Extract the (x, y) coordinate from the center of the cell holding the provided text.  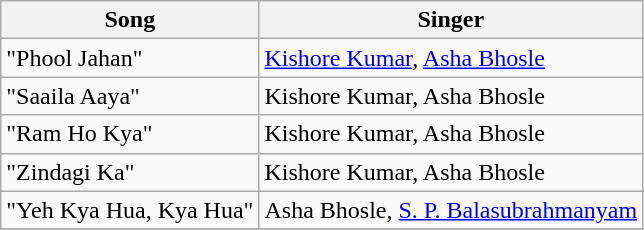
"Yeh Kya Hua, Kya Hua" (130, 210)
Singer (451, 20)
"Zindagi Ka" (130, 172)
"Ram Ho Kya" (130, 134)
Song (130, 20)
Asha Bhosle, S. P. Balasubrahmanyam (451, 210)
"Saaila Aaya" (130, 96)
"Phool Jahan" (130, 58)
